Detect which cell encompasses the target text, then output its [X, Y] center coordinate. 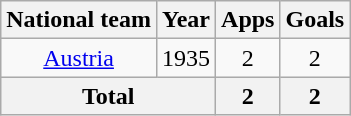
National team [79, 20]
Goals [315, 20]
Year [186, 20]
1935 [186, 58]
Austria [79, 58]
Total [108, 96]
Apps [248, 20]
